Pinpoint the cell where the given text exists, returning its (X, Y) midpoint coordinate. 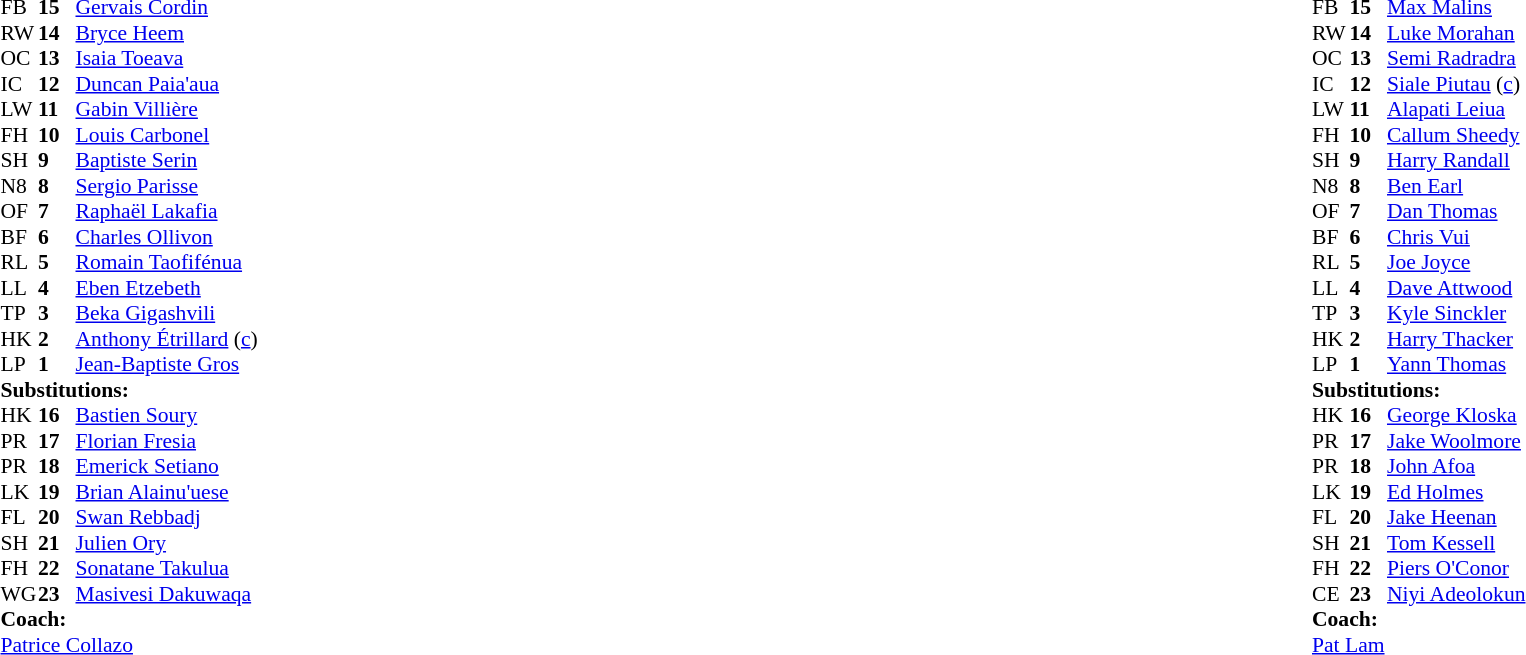
Anthony Étrillard (c) (167, 339)
Beka Gigashvili (167, 313)
CE (1331, 594)
Masivesi Dakuwaqa (167, 594)
Jake Woolmore (1456, 441)
Niyi Adeolokun (1456, 594)
Luke Morahan (1456, 33)
John Afoa (1456, 467)
Ben Earl (1456, 186)
Julien Ory (167, 543)
Kyle Sinckler (1456, 313)
Bryce Heem (167, 33)
Callum Sheedy (1456, 135)
Bastien Soury (167, 415)
Harry Thacker (1456, 339)
Charles Ollivon (167, 237)
Harry Randall (1456, 161)
Dan Thomas (1456, 211)
Ed Holmes (1456, 492)
Dave Attwood (1456, 288)
Siale Piutau (c) (1456, 84)
Jean-Baptiste Gros (167, 365)
WG (19, 594)
Eben Etzebeth (167, 288)
Alapati Leiua (1456, 109)
Yann Thomas (1456, 365)
Brian Alainu'uese (167, 492)
Semi Radradra (1456, 59)
Chris Vui (1456, 237)
Raphaël Lakafia (167, 211)
Isaia Toeava (167, 59)
Tom Kessell (1456, 543)
Baptiste Serin (167, 161)
George Kloska (1456, 415)
Joe Joyce (1456, 263)
Florian Fresia (167, 441)
Duncan Paia'aua (167, 84)
Louis Carbonel (167, 135)
Piers O'Conor (1456, 569)
Emerick Setiano (167, 467)
Swan Rebbadj (167, 517)
Jake Heenan (1456, 517)
Romain Taofifénua (167, 263)
Gabin Villière (167, 109)
Sergio Parisse (167, 186)
Sonatane Takulua (167, 569)
